Scan for the cell matching the given text and deliver its (X, Y) coordinate at center. 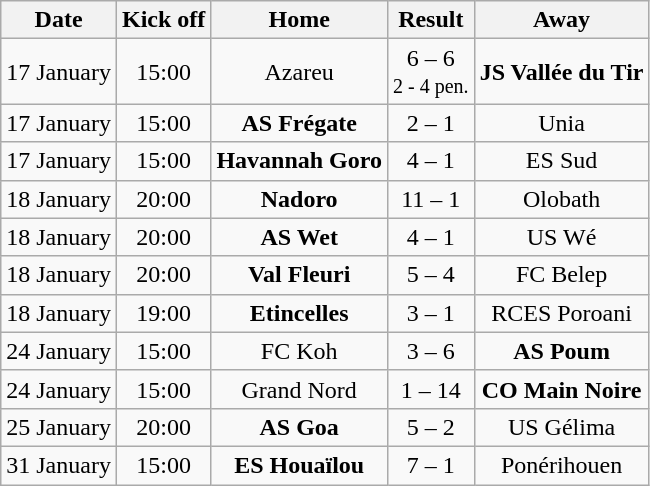
19:00 (163, 313)
FC Belep (562, 275)
Kick off (163, 20)
5 – 2 (432, 427)
2 – 1 (432, 123)
1 – 14 (432, 389)
AS Poum (562, 351)
Val Fleuri (300, 275)
6 – 6 2 - 4 pen. (432, 72)
RCES Poroani (562, 313)
CO Main Noire (562, 389)
3 – 6 (432, 351)
Azareu (300, 72)
US Wé (562, 237)
Result (432, 20)
7 – 1 (432, 465)
Date (59, 20)
Unia (562, 123)
Grand Nord (300, 389)
JS Vallée du Tir (562, 72)
25 January (59, 427)
FC Koh (300, 351)
Olobath (562, 199)
3 – 1 (432, 313)
Havannah Goro (300, 161)
US Gélima (562, 427)
Away (562, 20)
11 – 1 (432, 199)
AS Frégate (300, 123)
31 January (59, 465)
AS Goa (300, 427)
Ponérihouen (562, 465)
Home (300, 20)
Nadoro (300, 199)
ES Houaïlou (300, 465)
AS Wet (300, 237)
5 – 4 (432, 275)
ES Sud (562, 161)
Etincelles (300, 313)
